Output the [x, y] coordinate of the center of the cell containing the given text.  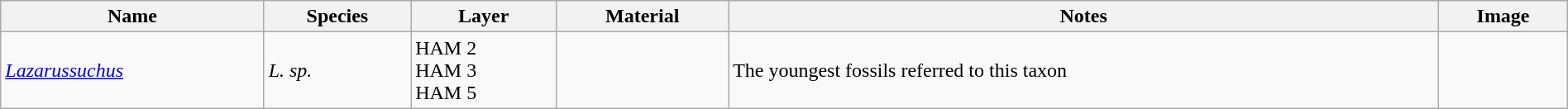
Notes [1083, 17]
L. sp. [337, 70]
The youngest fossils referred to this taxon [1083, 70]
Material [643, 17]
Image [1503, 17]
HAM 2HAM 3HAM 5 [484, 70]
Lazarussuchus [132, 70]
Name [132, 17]
Species [337, 17]
Layer [484, 17]
